From the cell containing the given text, extract its center point as (x, y) coordinate. 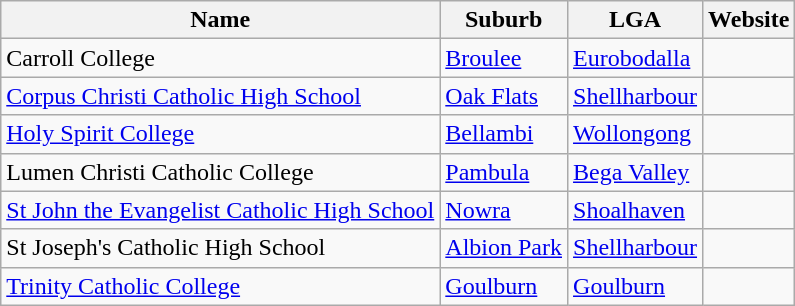
Suburb (504, 20)
Pambula (504, 172)
Broulee (504, 58)
St Joseph's Catholic High School (220, 248)
LGA (636, 20)
Corpus Christi Catholic High School (220, 96)
Albion Park (504, 248)
Oak Flats (504, 96)
Name (220, 20)
Website (749, 20)
Shoalhaven (636, 210)
Lumen Christi Catholic College (220, 172)
Wollongong (636, 134)
Carroll College (220, 58)
Bega Valley (636, 172)
Trinity Catholic College (220, 286)
Nowra (504, 210)
St John the Evangelist Catholic High School (220, 210)
Eurobodalla (636, 58)
Holy Spirit College (220, 134)
Bellambi (504, 134)
